Detect which cell encompasses the target text, then output its (X, Y) center coordinate. 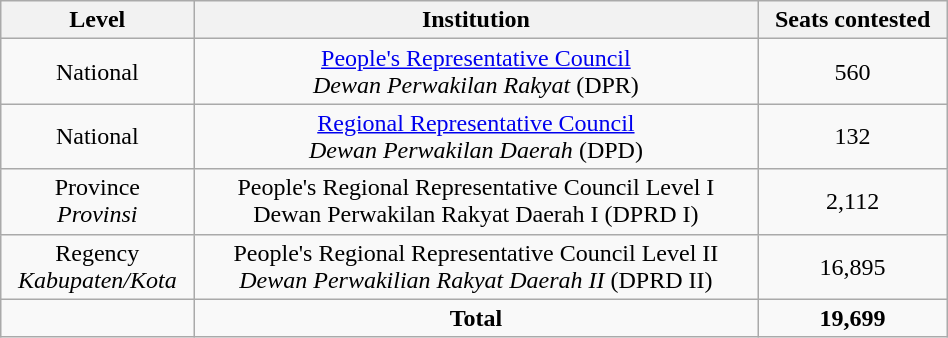
Regional Representative CouncilDewan Perwakilan Daerah (DPD) (476, 136)
ProvinceProvinsi (98, 202)
People's Representative CouncilDewan Perwakilan Rakyat (DPR) (476, 72)
Level (98, 20)
560 (852, 72)
Seats contested (852, 20)
RegencyKabupaten/Kota (98, 266)
People's Regional Representative Council Level IDewan Perwakilan Rakyat Daerah I (DPRD I) (476, 202)
16,895 (852, 266)
132 (852, 136)
Institution (476, 20)
19,699 (852, 318)
People's Regional Representative Council Level IIDewan Perwakilian Rakyat Daerah II (DPRD II) (476, 266)
2,112 (852, 202)
Total (476, 318)
